Determine the (x, y) coordinate at the center of the cell enclosing the given text.  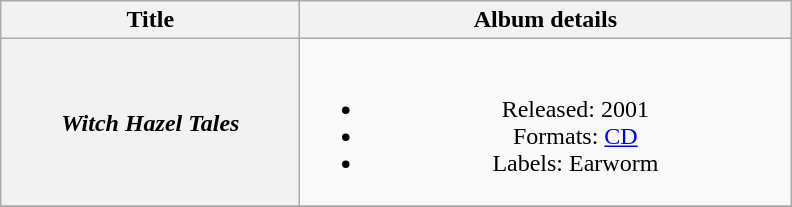
Title (150, 20)
Released: 2001Formats: CDLabels: Earworm (546, 122)
Witch Hazel Tales (150, 122)
Album details (546, 20)
